Determine the (X, Y) coordinate at the center of the cell enclosing the given text.  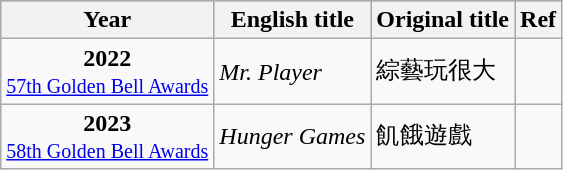
Year (108, 20)
2023 58th Golden Bell Awards (108, 136)
2022 57th Golden Bell Awards (108, 72)
English title (292, 20)
Hunger Games (292, 136)
Original title (443, 20)
飢餓遊戲 (443, 136)
Ref (538, 20)
綜藝玩很大 (443, 72)
Mr. Player (292, 72)
